Output the [X, Y] coordinate of the center of the cell containing the given text.  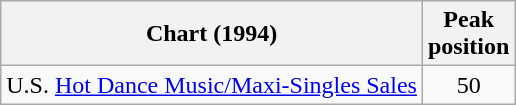
50 [468, 85]
U.S. Hot Dance Music/Maxi-Singles Sales [212, 85]
Peakposition [468, 34]
Chart (1994) [212, 34]
